Capture the cell that displays the provided text and extract its (x, y) central coordinate. 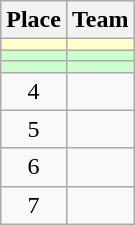
7 (34, 205)
Team (100, 20)
5 (34, 129)
6 (34, 167)
Place (34, 20)
4 (34, 91)
